Provide the (x, y) coordinate of the cell's center where the given text is located.  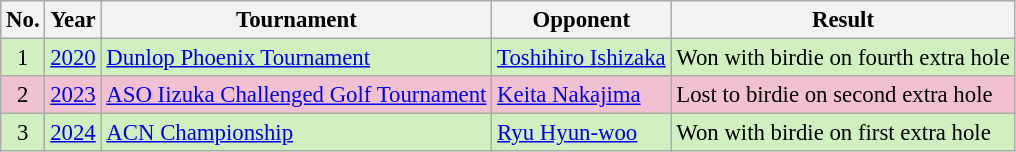
Year (73, 20)
ACN Championship (296, 133)
1 (23, 58)
2023 (73, 95)
Won with birdie on fourth extra hole (843, 58)
3 (23, 133)
Won with birdie on first extra hole (843, 133)
Ryu Hyun-woo (582, 133)
2020 (73, 58)
2024 (73, 133)
Result (843, 20)
Lost to birdie on second extra hole (843, 95)
Keita Nakajima (582, 95)
No. (23, 20)
Toshihiro Ishizaka (582, 58)
Opponent (582, 20)
ASO Iizuka Challenged Golf Tournament (296, 95)
2 (23, 95)
Tournament (296, 20)
Dunlop Phoenix Tournament (296, 58)
